Locate the cell with the specified text and output its (X, Y) center coordinate. 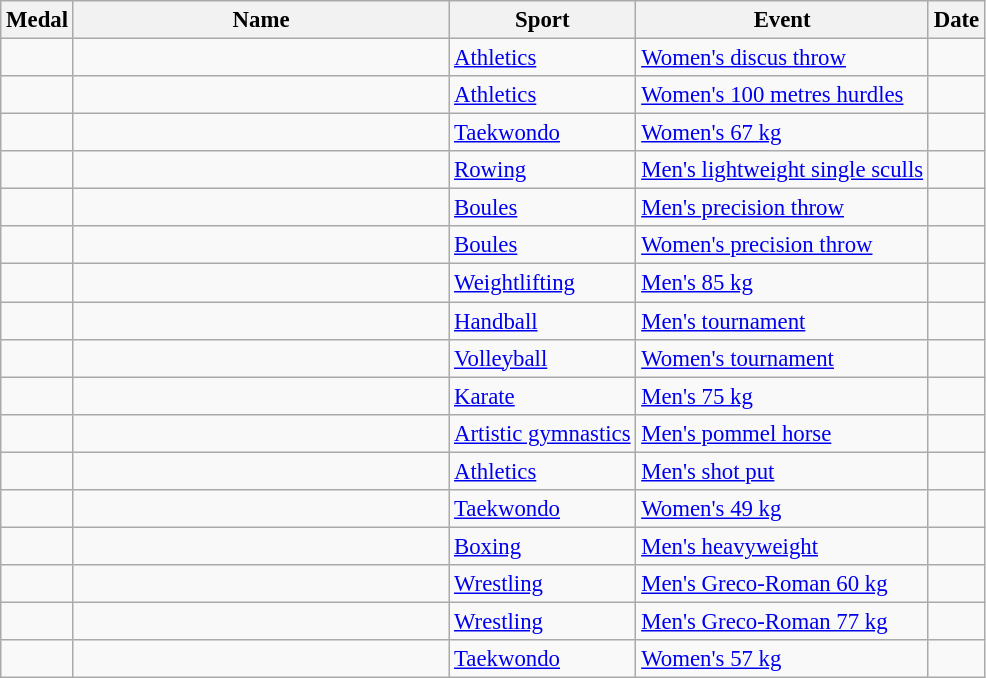
Men's shot put (782, 471)
Handball (542, 321)
Boxing (542, 546)
Women's 57 kg (782, 659)
Artistic gymnastics (542, 433)
Women's tournament (782, 358)
Men's heavyweight (782, 546)
Karate (542, 396)
Men's Greco-Roman 77 kg (782, 621)
Medal (38, 20)
Date (956, 20)
Men's lightweight single sculls (782, 170)
Men's 75 kg (782, 396)
Men's 85 kg (782, 283)
Men's pommel horse (782, 433)
Volleyball (542, 358)
Women's precision throw (782, 245)
Weightlifting (542, 283)
Men's tournament (782, 321)
Women's discus throw (782, 58)
Men's precision throw (782, 208)
Women's 100 metres hurdles (782, 95)
Name (260, 20)
Sport (542, 20)
Women's 49 kg (782, 509)
Men's Greco-Roman 60 kg (782, 584)
Event (782, 20)
Women's 67 kg (782, 133)
Rowing (542, 170)
